Capture the cell that displays the provided text and extract its [X, Y] central coordinate. 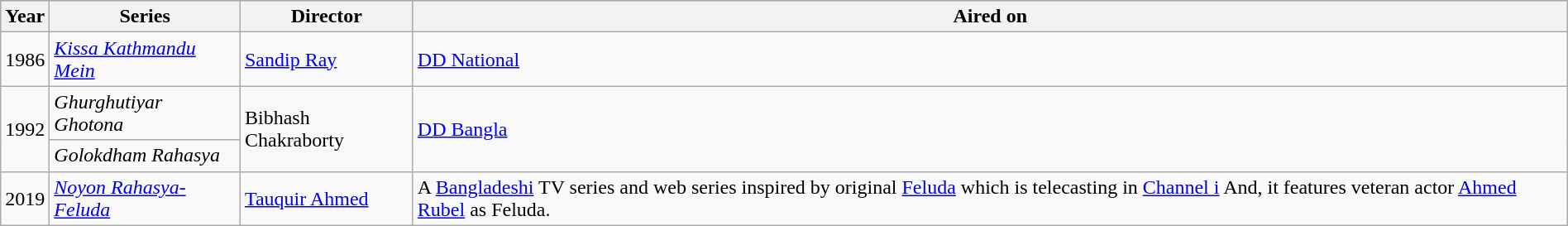
1986 [25, 60]
Bibhash Chakraborty [326, 129]
Sandip Ray [326, 60]
Director [326, 17]
1992 [25, 129]
Kissa Kathmandu Mein [146, 60]
Series [146, 17]
DD Bangla [990, 129]
DD National [990, 60]
Year [25, 17]
Ghurghutiyar Ghotona [146, 113]
Noyon Rahasya-Feluda [146, 199]
Aired on [990, 17]
Tauquir Ahmed [326, 199]
Golokdham Rahasya [146, 156]
2019 [25, 199]
